Extract the [X, Y] coordinate from the center of the cell holding the provided text.  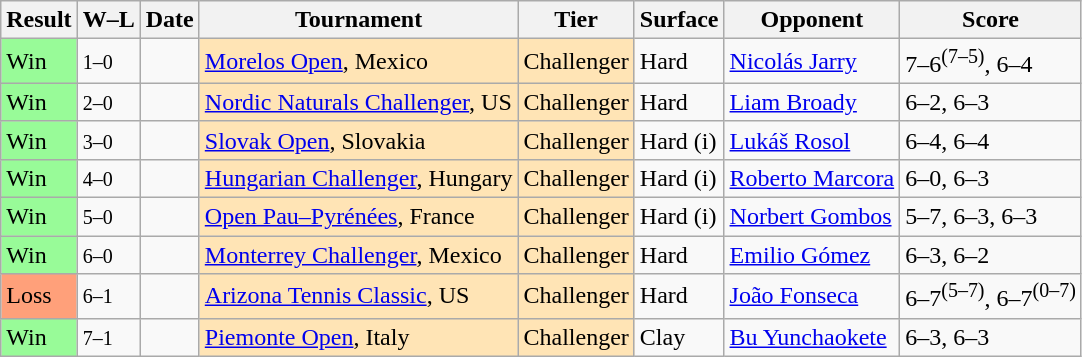
5–7, 6–3, 6–3 [991, 217]
Clay [679, 337]
Date [170, 20]
6–3, 6–2 [991, 255]
W–L [108, 20]
Surface [679, 20]
Liam Broady [812, 102]
6–4, 6–4 [991, 140]
Nordic Naturals Challenger, US [358, 102]
Result [39, 20]
6–7(5–7), 6–7(0–7) [991, 296]
Score [991, 20]
4–0 [108, 178]
Tier [576, 20]
Loss [39, 296]
Piemonte Open, Italy [358, 337]
6–1 [108, 296]
6–3, 6–3 [991, 337]
5–0 [108, 217]
Opponent [812, 20]
3–0 [108, 140]
Slovak Open, Slovakia [358, 140]
1–0 [108, 62]
7–1 [108, 337]
Norbert Gombos [812, 217]
Tournament [358, 20]
Monterrey Challenger, Mexico [358, 255]
Morelos Open, Mexico [358, 62]
Lukáš Rosol [812, 140]
Emilio Gómez [812, 255]
2–0 [108, 102]
6–2, 6–3 [991, 102]
7–6(7–5), 6–4 [991, 62]
Arizona Tennis Classic, US [358, 296]
Bu Yunchaokete [812, 337]
João Fonseca [812, 296]
Nicolás Jarry [812, 62]
Open Pau–Pyrénées, France [358, 217]
Roberto Marcora [812, 178]
6–0, 6–3 [991, 178]
Hungarian Challenger, Hungary [358, 178]
6–0 [108, 255]
